Search for the cell housing the specified text and yield its [X, Y] center coordinate. 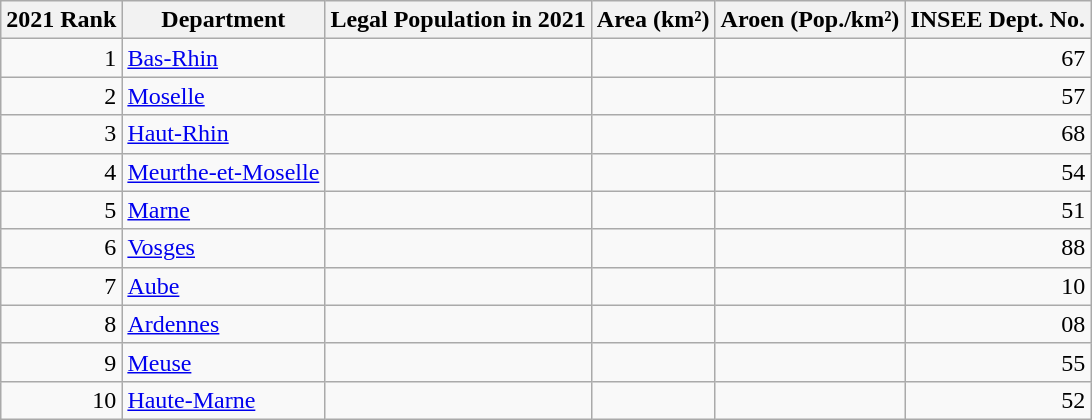
Area (km²) [653, 20]
7 [62, 286]
Haut-Rhin [224, 134]
52 [998, 400]
51 [998, 210]
1 [62, 58]
6 [62, 248]
88 [998, 248]
57 [998, 96]
08 [998, 324]
55 [998, 362]
INSEE Dept. No. [998, 20]
8 [62, 324]
Aroen (Pop./km²) [810, 20]
Aube [224, 286]
Meurthe-et-Moselle [224, 172]
Marne [224, 210]
54 [998, 172]
9 [62, 362]
4 [62, 172]
Meuse [224, 362]
2021 Rank [62, 20]
68 [998, 134]
Bas-Rhin [224, 58]
67 [998, 58]
Ardennes [224, 324]
3 [62, 134]
5 [62, 210]
Haute-Marne [224, 400]
Legal Population in 2021 [458, 20]
Department [224, 20]
Vosges [224, 248]
Moselle [224, 96]
2 [62, 96]
